For the text-containing cell, return its midpoint in (X, Y) coordinate format. 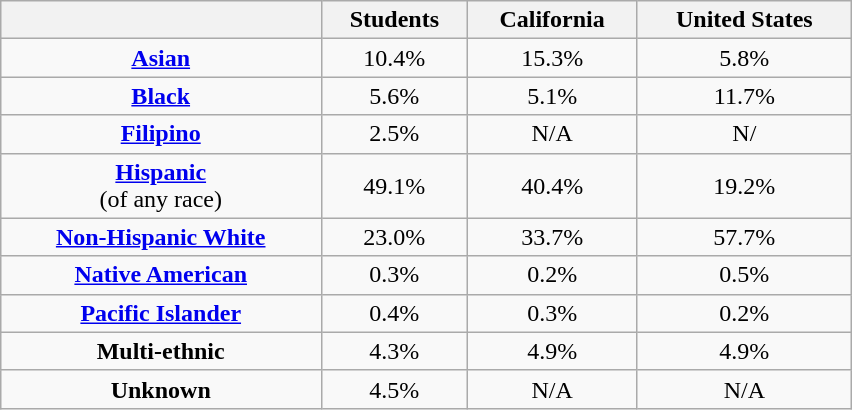
10.4% (394, 58)
2.5% (394, 134)
57.7% (744, 237)
Pacific Islander (160, 313)
49.1% (394, 186)
23.0% (394, 237)
4.3% (394, 351)
19.2% (744, 186)
4.5% (394, 389)
Unknown (160, 389)
5.8% (744, 58)
N/ (744, 134)
15.3% (552, 58)
5.1% (552, 96)
United States (744, 20)
Multi-ethnic (160, 351)
11.7% (744, 96)
33.7% (552, 237)
Filipino (160, 134)
Non-Hispanic White (160, 237)
0.5% (744, 275)
40.4% (552, 186)
Students (394, 20)
Native American (160, 275)
Black (160, 96)
California (552, 20)
0.4% (394, 313)
5.6% (394, 96)
Hispanic (of any race) (160, 186)
Asian (160, 58)
